Provide the (X, Y) coordinate of the cell's center where the given text is located.  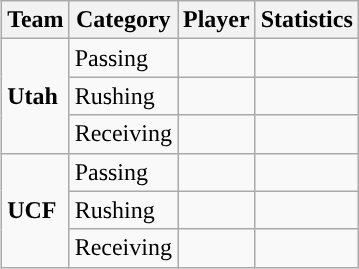
Utah (36, 96)
Statistics (306, 20)
UCF (36, 210)
Player (217, 20)
Category (123, 20)
Team (36, 20)
